Identify which cell holds the provided text, then report its (X, Y) central coordinate. 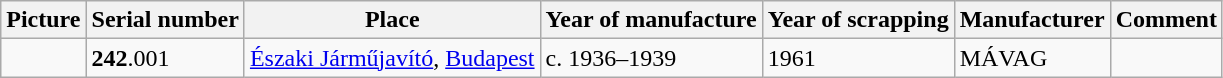
242.001 (165, 58)
c. 1936–1939 (651, 58)
MÁVAG (1032, 58)
Serial number (165, 20)
1961 (858, 58)
Year of scrapping (858, 20)
Comment (1166, 20)
Picture (44, 20)
Északi Járműjavító, Budapest (392, 58)
Place (392, 20)
Manufacturer (1032, 20)
Year of manufacture (651, 20)
